Provide the (x, y) coordinate of the cell's center where the given text is located.  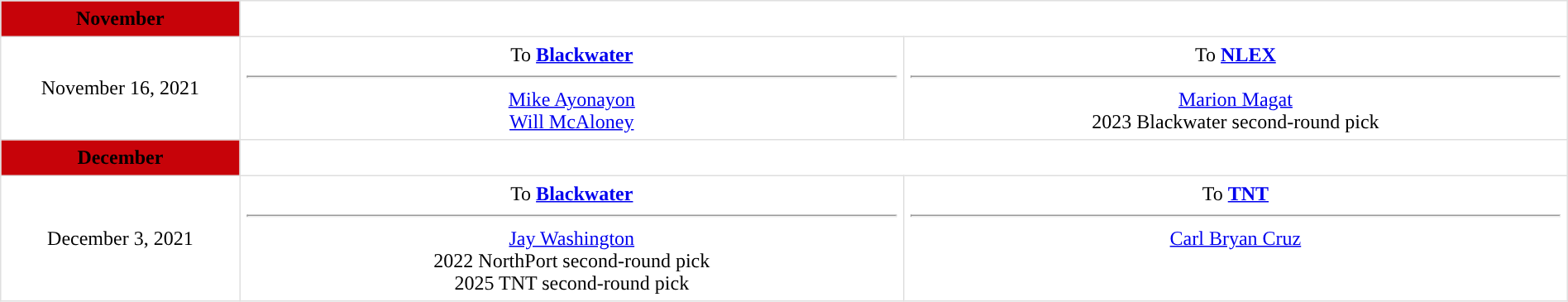
December (121, 158)
November (121, 19)
To BlackwaterJay Washington2022 NorthPort second-round pick2025 TNT second-round pick (572, 238)
December 3, 2021 (121, 238)
November 16, 2021 (121, 88)
To TNTCarl Bryan Cruz (1236, 238)
To NLEXMarion Magat2023 Blackwater second-round pick (1236, 88)
To BlackwaterMike AyonayonWill McAloney (572, 88)
